Locate the cell with the specified text and output its (x, y) center coordinate. 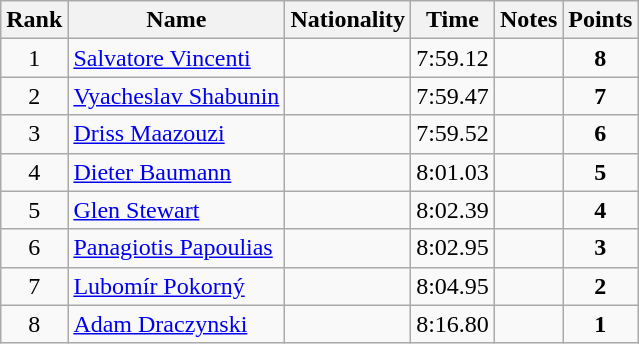
Name (176, 20)
Lubomír Pokorný (176, 286)
Points (600, 20)
Glen Stewart (176, 210)
Time (453, 20)
Nationality (348, 20)
8:01.03 (453, 172)
7:59.47 (453, 96)
Rank (34, 20)
8:02.39 (453, 210)
Dieter Baumann (176, 172)
Notes (528, 20)
Panagiotis Papoulias (176, 248)
7:59.52 (453, 134)
8:02.95 (453, 248)
Salvatore Vincenti (176, 58)
8:04.95 (453, 286)
7:59.12 (453, 58)
Vyacheslav Shabunin (176, 96)
8:16.80 (453, 324)
Adam Draczynski (176, 324)
Driss Maazouzi (176, 134)
